Locate the cell with the specified text and output its (X, Y) center coordinate. 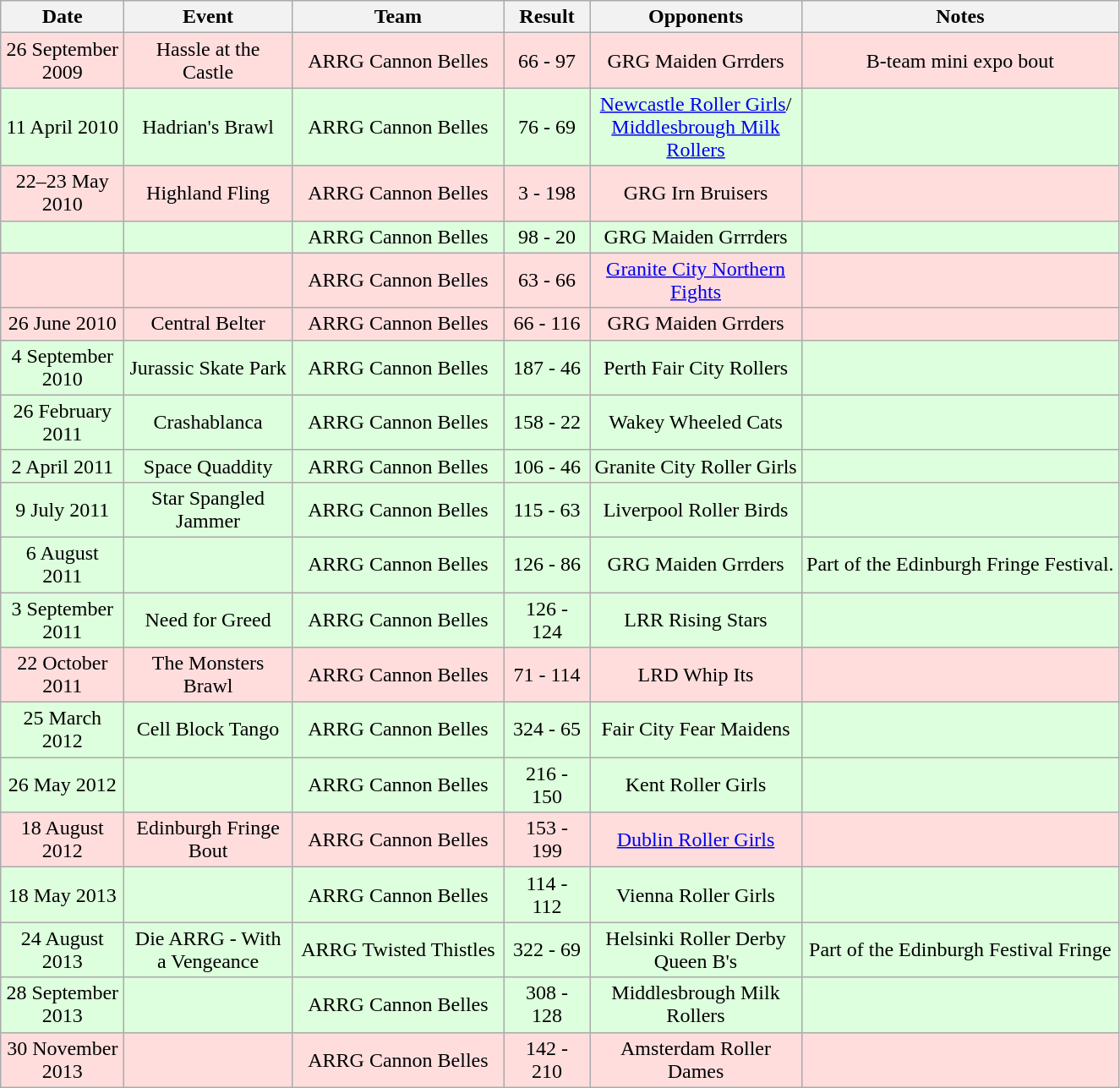
22–23 May 2010 (63, 193)
Helsinki Roller Derby Queen B's (697, 950)
24 August 2013 (63, 950)
66 - 97 (546, 61)
Date (63, 17)
GRG Irn Bruisers (697, 193)
25 March 2012 (63, 730)
Opponents (697, 17)
126 - 86 (546, 565)
126 - 124 (546, 619)
3 - 198 (546, 193)
324 - 65 (546, 730)
GRG Maiden Grrrders (697, 237)
LRR Rising Stars (697, 619)
216 - 150 (546, 785)
Kent Roller Girls (697, 785)
114 - 112 (546, 894)
Die ARRG - With a Vengeance (208, 950)
Granite City Roller Girls (697, 466)
71 - 114 (546, 675)
B-team mini expo bout (960, 61)
18 May 2013 (63, 894)
322 - 69 (546, 950)
Crashablanca (208, 423)
22 October 2011 (63, 675)
Wakey Wheeled Cats (697, 423)
76 - 69 (546, 127)
Vienna Roller Girls (697, 894)
Fair City Fear Maidens (697, 730)
18 August 2012 (63, 840)
Newcastle Roller Girls/Middlesbrough Milk Rollers (697, 127)
Event (208, 17)
142 - 210 (546, 1060)
187 - 46 (546, 367)
Highland Fling (208, 193)
Hassle at the Castle (208, 61)
9 July 2011 (63, 509)
Notes (960, 17)
98 - 20 (546, 237)
3 September 2011 (63, 619)
Liverpool Roller Birds (697, 509)
2 April 2011 (63, 466)
Team (397, 17)
ARRG Twisted Thistles (397, 950)
66 - 116 (546, 324)
28 September 2013 (63, 1004)
Hadrian's Brawl (208, 127)
11 April 2010 (63, 127)
26 September 2009 (63, 61)
115 - 63 (546, 509)
Jurassic Skate Park (208, 367)
Edinburgh Fringe Bout (208, 840)
26 June 2010 (63, 324)
4 September 2010 (63, 367)
Cell Block Tango (208, 730)
Result (546, 17)
Part of the Edinburgh Fringe Festival. (960, 565)
Part of the Edinburgh Festival Fringe (960, 950)
6 August 2011 (63, 565)
158 - 22 (546, 423)
26 February 2011 (63, 423)
Middlesbrough Milk Rollers (697, 1004)
LRD Whip Its (697, 675)
308 - 128 (546, 1004)
Star Spangled Jammer (208, 509)
Amsterdam Roller Dames (697, 1060)
26 May 2012 (63, 785)
30 November 2013 (63, 1060)
153 - 199 (546, 840)
106 - 46 (546, 466)
Space Quaddity (208, 466)
63 - 66 (546, 281)
Dublin Roller Girls (697, 840)
Central Belter (208, 324)
Granite City Northern Fights (697, 281)
The Monsters Brawl (208, 675)
Need for Greed (208, 619)
Perth Fair City Rollers (697, 367)
